Detect which cell encompasses the target text, then output its (X, Y) center coordinate. 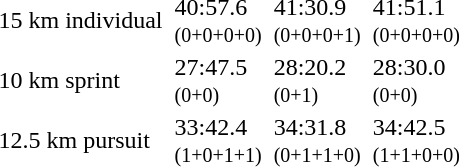
28:20.2(0+1) (317, 80)
27:47.5(0+0) (218, 80)
